Pinpoint the cell where the given text exists, returning its (x, y) midpoint coordinate. 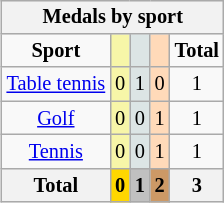
Golf (56, 118)
Sport (56, 51)
3 (197, 185)
Medals by sport (113, 17)
Table tennis (56, 84)
Tennis (56, 152)
2 (160, 185)
